Return [X, Y] of the center of cell containing provided text 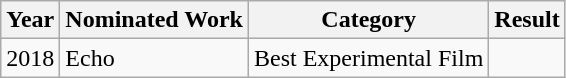
Category [368, 20]
Nominated Work [154, 20]
Result [527, 20]
Best Experimental Film [368, 58]
Echo [154, 58]
Year [30, 20]
2018 [30, 58]
